Identify which cell holds the provided text, then report its [X, Y] central coordinate. 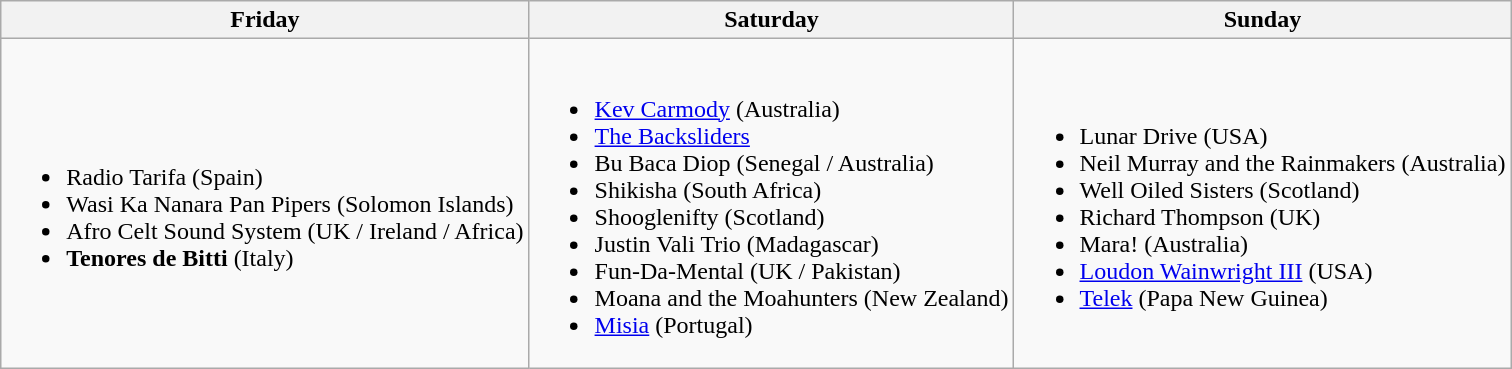
Radio Tarifa (Spain)Wasi Ka Nanara Pan Pipers (Solomon Islands)Afro Celt Sound System (UK / Ireland / Africa)Tenores de Bitti (Italy) [265, 204]
Friday [265, 20]
Saturday [772, 20]
Sunday [1262, 20]
